Find where the given text appears and provide that cell's center as (X, Y) coordinate. 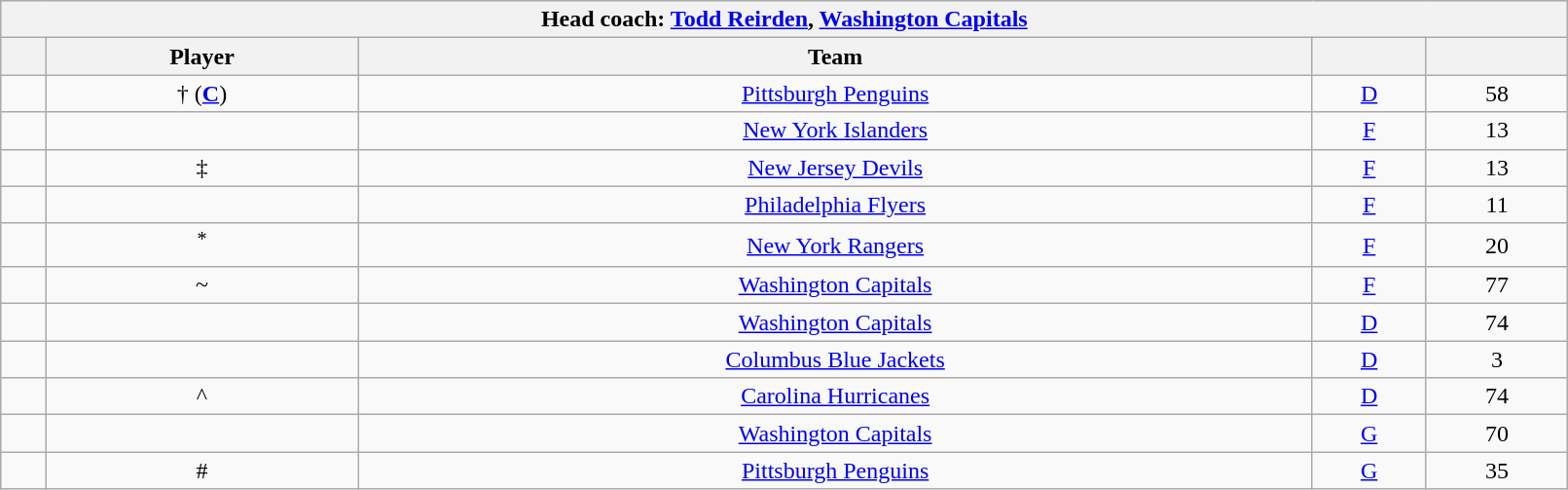
70 (1497, 433)
‡ (202, 168)
20 (1497, 245)
11 (1497, 205)
Player (202, 57)
* (202, 245)
New Jersey Devils (835, 168)
~ (202, 285)
3 (1497, 359)
Carolina Hurricanes (835, 396)
77 (1497, 285)
Columbus Blue Jackets (835, 359)
# (202, 471)
^ (202, 396)
Team (835, 57)
New York Rangers (835, 245)
58 (1497, 94)
† (C) (202, 94)
Philadelphia Flyers (835, 205)
35 (1497, 471)
New York Islanders (835, 131)
Head coach: Todd Reirden, Washington Capitals (784, 19)
